Extract the (x, y) coordinate from the center of the cell holding the provided text.  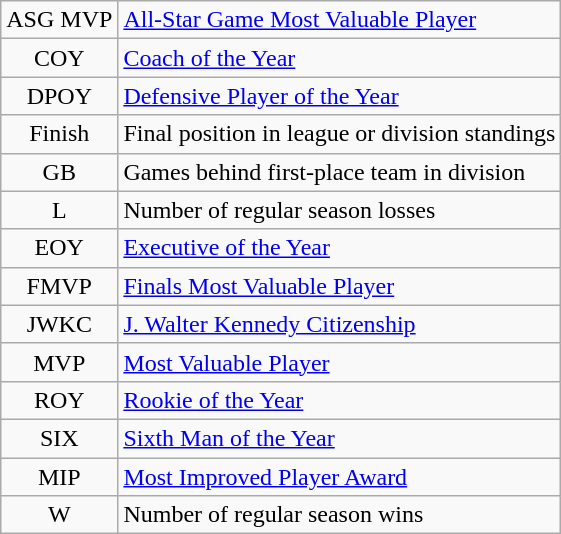
EOY (60, 248)
MVP (60, 362)
Most Improved Player Award (340, 477)
Most Valuable Player (340, 362)
Final position in league or division standings (340, 134)
SIX (60, 438)
ASG MVP (60, 20)
GB (60, 172)
Defensive Player of the Year (340, 96)
MIP (60, 477)
J. Walter Kennedy Citizenship (340, 324)
DPOY (60, 96)
FMVP (60, 286)
Sixth Man of the Year (340, 438)
Executive of the Year (340, 248)
Rookie of the Year (340, 400)
Number of regular season losses (340, 210)
Coach of the Year (340, 58)
JWKC (60, 324)
Finals Most Valuable Player (340, 286)
Games behind first-place team in division (340, 172)
Number of regular season wins (340, 515)
COY (60, 58)
L (60, 210)
ROY (60, 400)
W (60, 515)
Finish (60, 134)
All-Star Game Most Valuable Player (340, 20)
